Find where the given text appears and provide that cell's center as [x, y] coordinate. 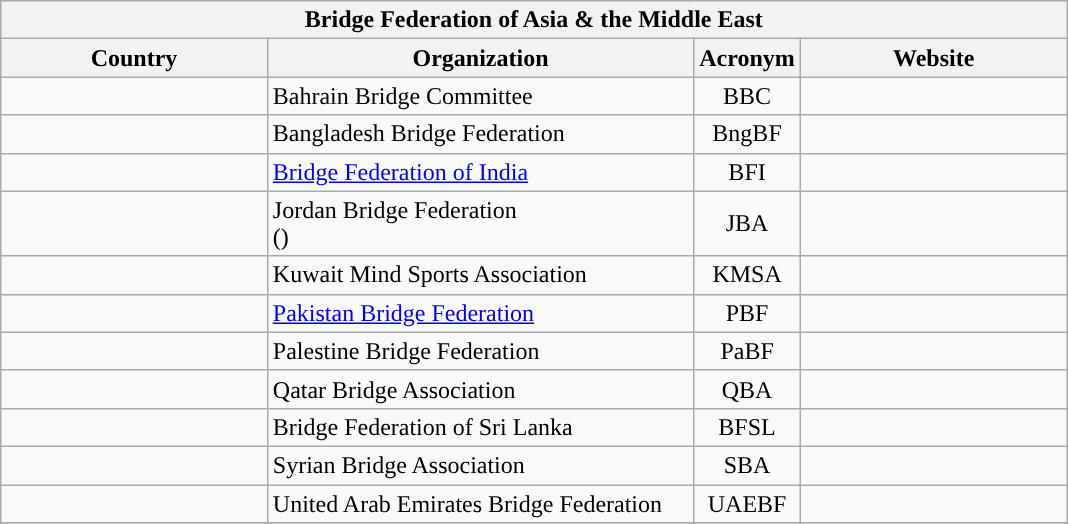
PBF [748, 313]
SBA [748, 465]
UAEBF [748, 503]
Organization [480, 58]
KMSA [748, 275]
BngBF [748, 134]
Palestine Bridge Federation [480, 351]
United Arab Emirates Bridge Federation [480, 503]
QBA [748, 389]
Qatar Bridge Association [480, 389]
Bridge Federation of India [480, 172]
JBA [748, 224]
PaBF [748, 351]
Kuwait Mind Sports Association [480, 275]
Bangladesh Bridge Federation [480, 134]
Syrian Bridge Association [480, 465]
Bridge Federation of Asia & the Middle East [534, 20]
Bahrain Bridge Committee [480, 96]
BBC [748, 96]
Jordan Bridge Federation() [480, 224]
Pakistan Bridge Federation [480, 313]
BFSL [748, 427]
BFI [748, 172]
Country [134, 58]
Acronym [748, 58]
Website [934, 58]
Bridge Federation of Sri Lanka [480, 427]
